Scan for the cell matching the given text and deliver its [X, Y] coordinate at center. 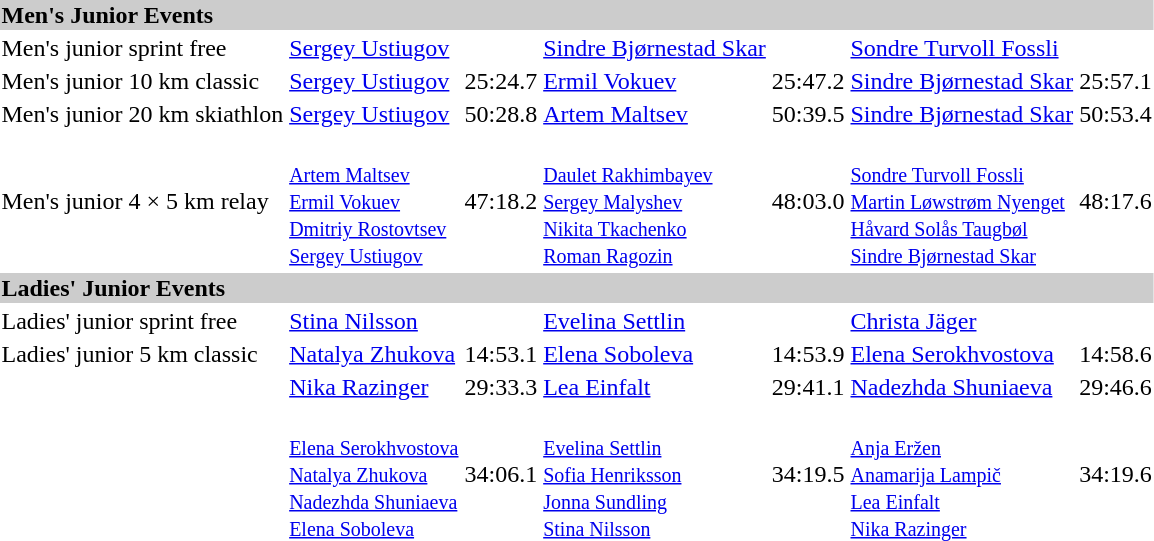
50:53.4 [1116, 114]
29:41.1 [808, 387]
25:57.1 [1116, 81]
14:53.1 [501, 354]
Evelina Settlin [655, 321]
14:53.9 [808, 354]
Natalya Zhukova [374, 354]
Stina Nilsson [374, 321]
25:47.2 [808, 81]
50:39.5 [808, 114]
Artem MaltsevErmil VokuevDmitriy RostovtsevSergey Ustiugov [374, 201]
Nika Razinger [374, 387]
Men's junior 20 km skiathlon [142, 114]
Nadezhda Shuniaeva [962, 387]
Lea Einfalt [655, 387]
29:33.3 [501, 387]
48:17.6 [1116, 201]
50:28.8 [501, 114]
Sondre Turvoll FossliMartin Løwstrøm NyengetHåvard Solås TaugbølSindre Bjørnestad Skar [962, 201]
14:58.6 [1116, 354]
Daulet RakhimbayevSergey MalyshevNikita TkachenkoRoman Ragozin [655, 201]
29:46.6 [1116, 387]
Elena Soboleva [655, 354]
Ermil Vokuev [655, 81]
Men's junior 4 × 5 km relay [142, 201]
47:18.2 [501, 201]
Men's junior sprint free [142, 48]
Artem Maltsev [655, 114]
25:24.7 [501, 81]
Ladies' Junior Events [576, 288]
48:03.0 [808, 201]
Christa Jäger [962, 321]
Ladies' junior sprint free [142, 321]
Men's junior 10 km classic [142, 81]
Elena Serokhvostova [962, 354]
Men's Junior Events [576, 15]
Sondre Turvoll Fossli [962, 48]
Ladies' junior 5 km classic [142, 354]
